Return (x, y) of the center of cell containing provided text 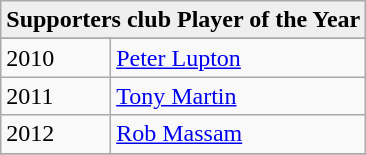
Tony Martin (238, 96)
2011 (56, 96)
Peter Lupton (238, 58)
2012 (56, 134)
Rob Massam (238, 134)
2010 (56, 58)
Supporters club Player of the Year (184, 20)
